Locate the cell with the specified text and output its [x, y] center coordinate. 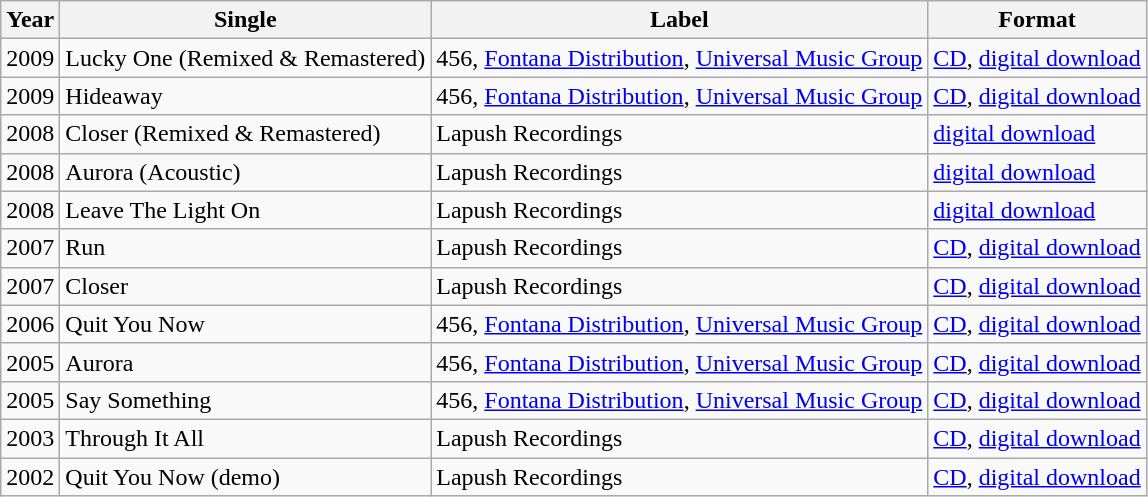
Year [30, 20]
Aurora (Acoustic) [246, 172]
Quit You Now [246, 324]
Closer (Remixed & Remastered) [246, 134]
Run [246, 248]
Say Something [246, 400]
Quit You Now (demo) [246, 477]
Aurora [246, 362]
2002 [30, 477]
Single [246, 20]
Through It All [246, 438]
Leave The Light On [246, 210]
Closer [246, 286]
2006 [30, 324]
Format [1037, 20]
2003 [30, 438]
Hideaway [246, 96]
Lucky One (Remixed & Remastered) [246, 58]
Label [680, 20]
